Provide the (X, Y) coordinate of the cell's center where the given text is located.  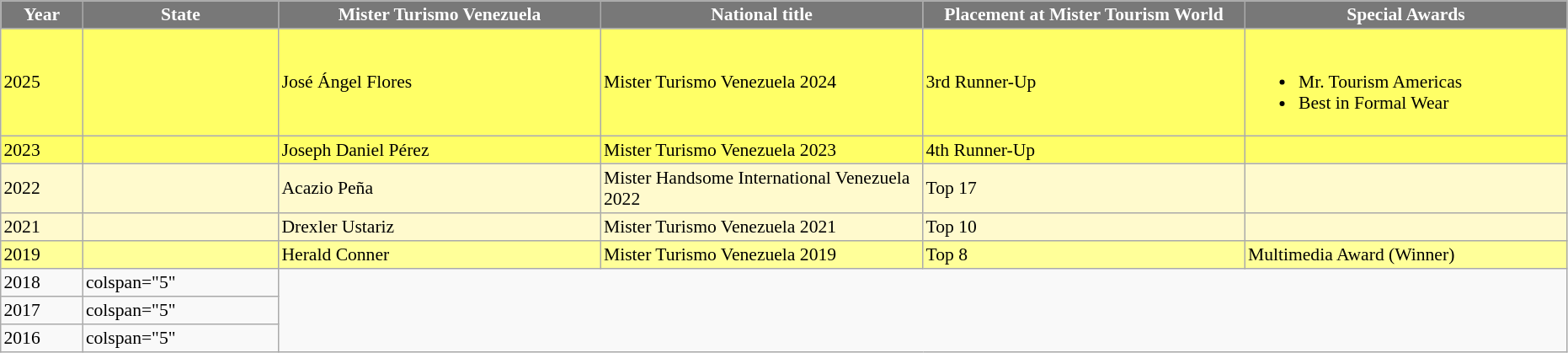
3rd Runner-Up (1084, 83)
Mister Turismo Venezuela 2023 (761, 150)
2018 (42, 281)
Herald Conner (440, 254)
Joseph Daniel Pérez (440, 150)
2017 (42, 310)
2016 (42, 337)
National title (761, 15)
Special Awards (1405, 15)
José Ángel Flores (440, 83)
Acazio Peña (440, 188)
Mister Turismo Venezuela 2021 (761, 226)
Multimedia Award (Winner) (1405, 254)
2025 (42, 83)
2022 (42, 188)
State (180, 15)
Top 10 (1084, 226)
2019 (42, 254)
Drexler Ustariz (440, 226)
Mister Turismo Venezuela (440, 15)
Placement at Mister Tourism World (1084, 15)
2023 (42, 150)
Mr. Tourism AmericasBest in Formal Wear (1405, 83)
Mister Handsome International Venezuela 2022 (761, 188)
4th Runner-Up (1084, 150)
2021 (42, 226)
Mister Turismo Venezuela 2019 (761, 254)
Year (42, 15)
Top 8 (1084, 254)
Top 17 (1084, 188)
Mister Turismo Venezuela 2024 (761, 83)
